Return (x, y) of the center of cell containing provided text 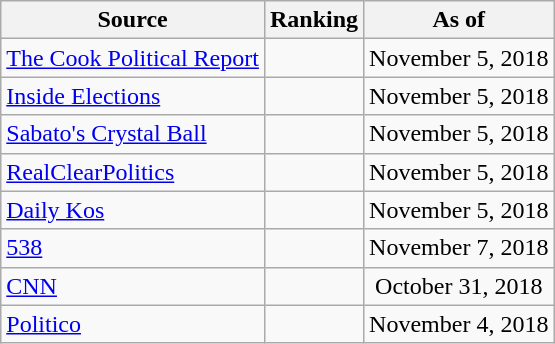
Daily Kos (133, 210)
Source (133, 20)
October 31, 2018 (459, 286)
538 (133, 248)
Sabato's Crystal Ball (133, 134)
November 7, 2018 (459, 248)
The Cook Political Report (133, 58)
Ranking (314, 20)
CNN (133, 286)
As of (459, 20)
RealClearPolitics (133, 172)
November 4, 2018 (459, 324)
Politico (133, 324)
Inside Elections (133, 96)
